For the text-containing cell, return its midpoint in (X, Y) coordinate format. 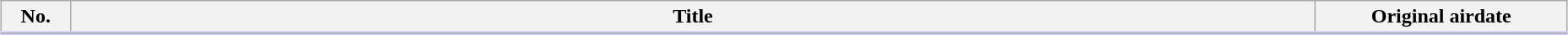
Original airdate (1441, 17)
No. (35, 17)
Title (693, 17)
